Scan for the cell matching the given text and deliver its [x, y] coordinate at center. 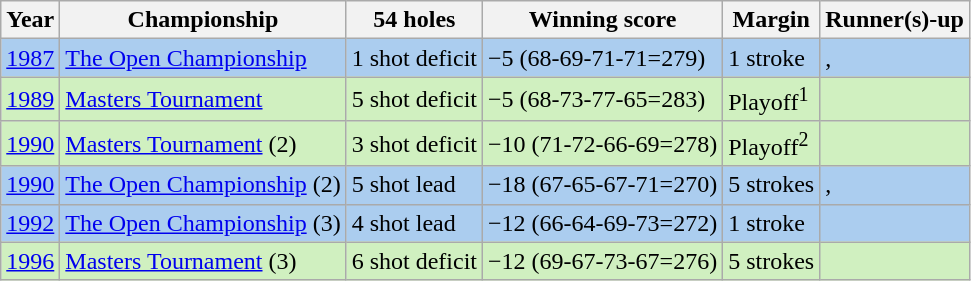
Margin [772, 20]
1996 [30, 261]
54 holes [414, 20]
5 shot lead [414, 185]
6 shot deficit [414, 261]
The Open Championship (3) [203, 223]
−5 (68-69-71-71=279) [603, 58]
Championship [203, 20]
Masters Tournament [203, 100]
Masters Tournament (2) [203, 144]
Masters Tournament (3) [203, 261]
−12 (66-64-69-73=272) [603, 223]
The Open Championship [203, 58]
1 shot deficit [414, 58]
Playoff2 [772, 144]
−5 (68-73-77-65=283) [603, 100]
Winning score [603, 20]
Runner(s)-up [895, 20]
5 shot deficit [414, 100]
Year [30, 20]
1992 [30, 223]
−10 (71-72-66-69=278) [603, 144]
−18 (67-65-67-71=270) [603, 185]
−12 (69-67-73-67=276) [603, 261]
1987 [30, 58]
The Open Championship (2) [203, 185]
4 shot lead [414, 223]
3 shot deficit [414, 144]
Playoff1 [772, 100]
1989 [30, 100]
